Scan for the cell matching the given text and deliver its [x, y] coordinate at center. 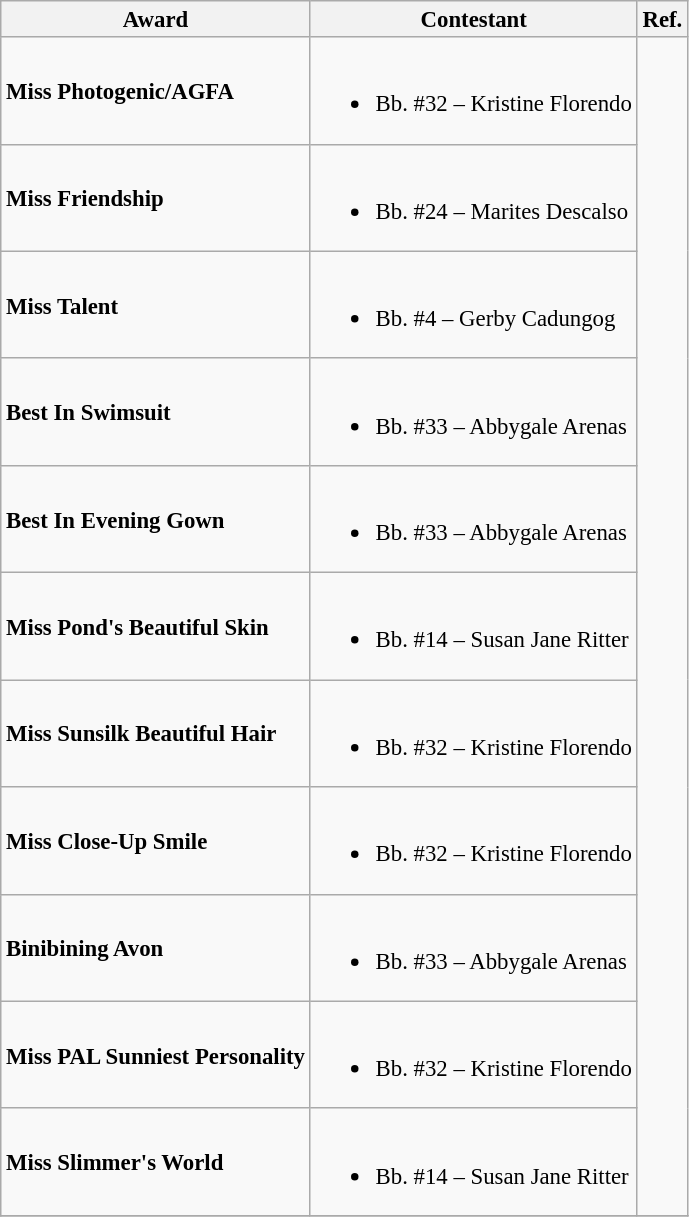
Award [156, 19]
Miss Friendship [156, 198]
Best In Evening Gown [156, 520]
Best In Swimsuit [156, 412]
Miss PAL Sunniest Personality [156, 1054]
Bb. #4 – Gerby Cadungog [474, 304]
Bb. #24 – Marites Descalso [474, 198]
Binibining Avon [156, 948]
Ref. [662, 19]
Miss Talent [156, 304]
Contestant [474, 19]
Miss Pond's Beautiful Skin [156, 626]
Miss Sunsilk Beautiful Hair [156, 734]
Miss Photogenic/AGFA [156, 90]
Miss Slimmer's World [156, 1162]
Miss Close-Up Smile [156, 840]
